Locate the cell with the specified text and output its [x, y] center coordinate. 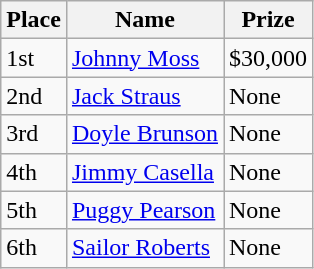
5th [34, 210]
Doyle Brunson [144, 134]
1st [34, 58]
Jimmy Casella [144, 172]
6th [34, 248]
2nd [34, 96]
Sailor Roberts [144, 248]
Place [34, 20]
Puggy Pearson [144, 210]
Prize [268, 20]
Johnny Moss [144, 58]
Name [144, 20]
Jack Straus [144, 96]
3rd [34, 134]
$30,000 [268, 58]
4th [34, 172]
